Provide the [x, y] coordinate of the cell's center where the given text is located.  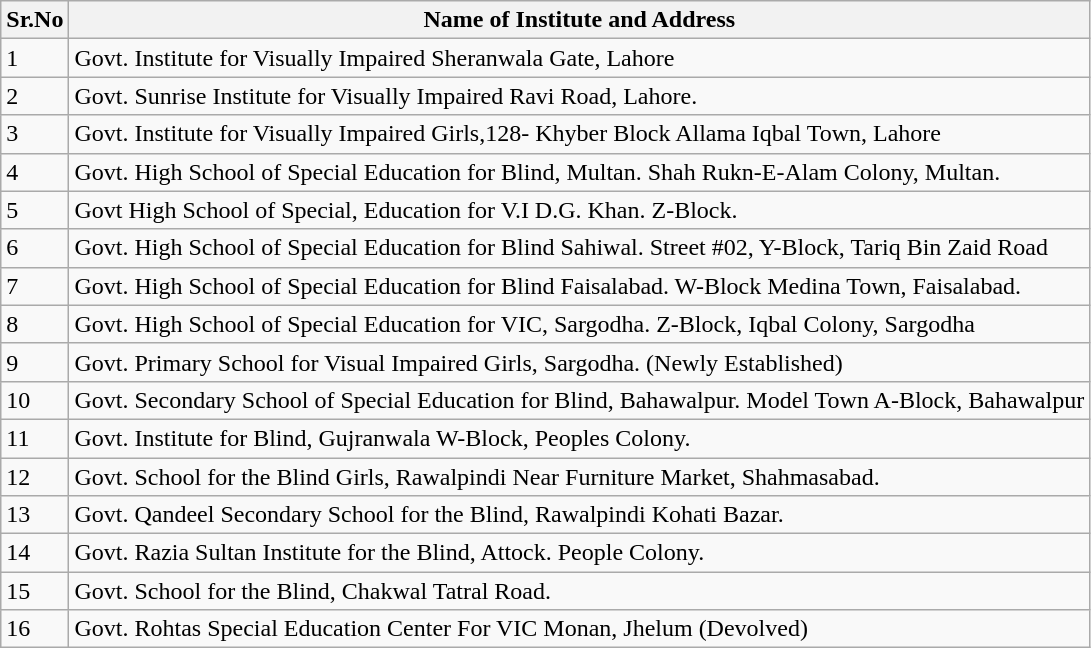
3 [35, 134]
Govt. School for the Blind Girls, Rawalpindi Near Furniture Market, Shahmasabad. [580, 477]
Govt. Institute for Visually Impaired Sheranwala Gate, Lahore [580, 58]
5 [35, 210]
Govt. Qandeel Secondary School for the Blind, Rawalpindi Kohati Bazar. [580, 515]
9 [35, 362]
Name of Institute and Address [580, 20]
14 [35, 553]
Govt. High School of Special Education for Blind Sahiwal. Street #02, Y-Block, Tariq Bin Zaid Road [580, 248]
7 [35, 286]
Govt. Rohtas Special Education Center For VIC Monan, Jhelum (Devolved) [580, 629]
Govt. Sunrise Institute for Visually Impaired Ravi Road, Lahore. [580, 96]
13 [35, 515]
Govt. School for the Blind, Chakwal Tatral Road. [580, 591]
1 [35, 58]
Govt. Institute for Blind, Gujranwala W-Block, Peoples Colony. [580, 438]
Govt. Institute for Visually Impaired Girls,128- Khyber Block Allama Iqbal Town, Lahore [580, 134]
6 [35, 248]
2 [35, 96]
16 [35, 629]
Govt. Razia Sultan Institute for the Blind, Attock. People Colony. [580, 553]
15 [35, 591]
Govt. Primary School for Visual Impaired Girls, Sargodha. (Newly Established) [580, 362]
4 [35, 172]
Govt High School of Special, Education for V.I D.G. Khan. Z-Block. [580, 210]
Govt. Secondary School of Special Education for Blind, Bahawalpur. Model Town A-Block, Bahawalpur [580, 400]
Govt. High School of Special Education for Blind, Multan. Shah Rukn-E-Alam Colony, Multan. [580, 172]
10 [35, 400]
Sr.No [35, 20]
8 [35, 324]
Govt. High School of Special Education for VIC, Sargodha. Z-Block, Iqbal Colony, Sargodha [580, 324]
Govt. High School of Special Education for Blind Faisalabad. W-Block Medina Town, Faisalabad. [580, 286]
12 [35, 477]
11 [35, 438]
